Return [X, Y] of the center of cell containing provided text 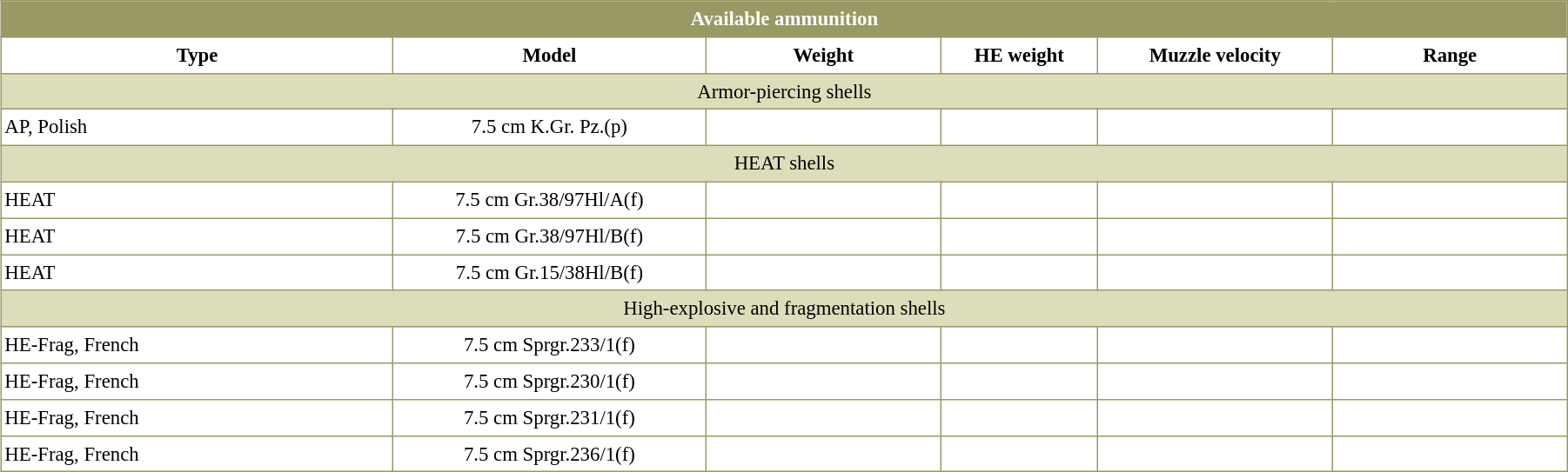
7.5 cm Gr.38/97Hl/B(f) [549, 236]
7.5 cm Sprgr.233/1(f) [549, 345]
HEAT shells [785, 164]
HE weight [1019, 55]
Range [1450, 55]
Muzzle velocity [1215, 55]
7.5 cm Sprgr.231/1(f) [549, 417]
AP, Polish [198, 128]
Type [198, 55]
7.5 cm Sprgr.236/1(f) [549, 454]
7.5 cm Gr.38/97Hl/A(f) [549, 200]
7.5 cm K.Gr. Pz.(p) [549, 128]
Model [549, 55]
High-explosive and fragmentation shells [785, 309]
7.5 cm Gr.15/38Hl/B(f) [549, 273]
Weight [823, 55]
Armor-piercing shells [785, 91]
Available ammunition [785, 19]
7.5 cm Sprgr.230/1(f) [549, 382]
